From the cell containing the given text, extract its center point as [X, Y] coordinate. 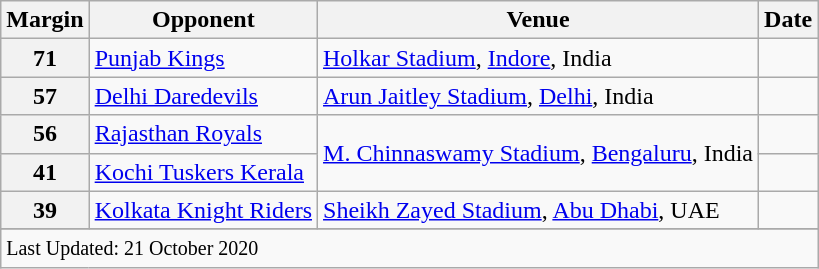
Last Updated: 21 October 2020 [410, 248]
Sheikh Zayed Stadium, Abu Dhabi, UAE [538, 210]
Delhi Daredevils [203, 96]
Rajasthan Royals [203, 134]
Date [788, 20]
71 [45, 58]
Margin [45, 20]
Arun Jaitley Stadium, Delhi, India [538, 96]
M. Chinnaswamy Stadium, Bengaluru, India [538, 153]
Kochi Tuskers Kerala [203, 172]
39 [45, 210]
Punjab Kings [203, 58]
56 [45, 134]
Holkar Stadium, Indore, India [538, 58]
Kolkata Knight Riders [203, 210]
Opponent [203, 20]
41 [45, 172]
Venue [538, 20]
57 [45, 96]
